Provide the (X, Y) coordinate of the cell's center where the given text is located.  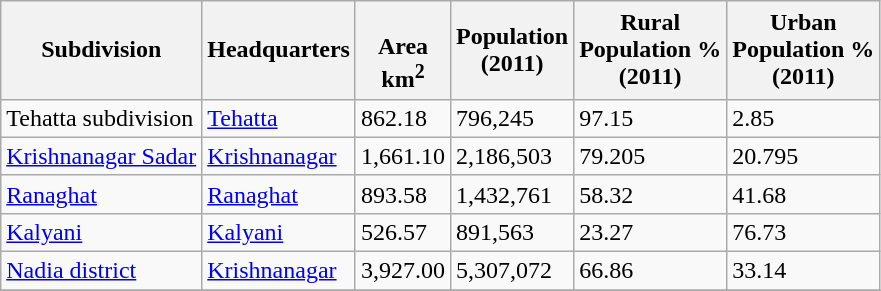
1,432,761 (512, 194)
66.86 (650, 271)
Tehatta subdivision (102, 118)
Krishnanagar Sadar (102, 156)
33.14 (804, 271)
Areakm2 (402, 50)
2,186,503 (512, 156)
1,661.10 (402, 156)
5,307,072 (512, 271)
2.85 (804, 118)
893.58 (402, 194)
76.73 (804, 232)
Urban Population % (2011) (804, 50)
Headquarters (279, 50)
796,245 (512, 118)
526.57 (402, 232)
Tehatta (279, 118)
Population(2011) (512, 50)
79.205 (650, 156)
20.795 (804, 156)
58.32 (650, 194)
23.27 (650, 232)
97.15 (650, 118)
3,927.00 (402, 271)
41.68 (804, 194)
891,563 (512, 232)
RuralPopulation %(2011) (650, 50)
862.18 (402, 118)
Nadia district (102, 271)
Subdivision (102, 50)
